Output the [x, y] coordinate of the center of the cell containing the given text.  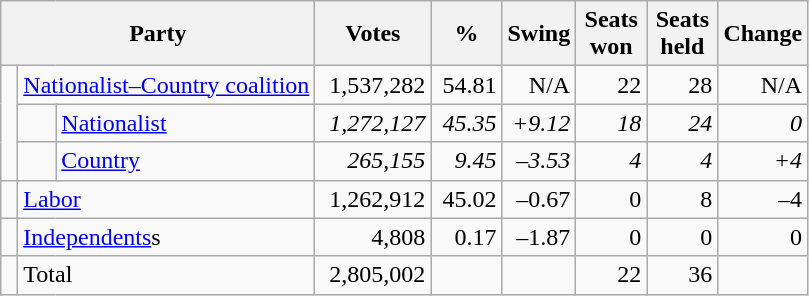
+4 [763, 161]
8 [682, 199]
Labor [166, 199]
36 [682, 275]
% [466, 34]
1,262,912 [373, 199]
Country [186, 161]
–3.53 [539, 161]
Total [166, 275]
9.45 [466, 161]
45.02 [466, 199]
24 [682, 123]
Swing [539, 34]
Party [158, 34]
2,805,002 [373, 275]
Votes [373, 34]
–4 [763, 199]
Seats won [612, 34]
54.81 [466, 85]
45.35 [466, 123]
Seats held [682, 34]
1,537,282 [373, 85]
0.17 [466, 237]
–0.67 [539, 199]
Nationalist [186, 123]
Independentss [166, 237]
1,272,127 [373, 123]
+9.12 [539, 123]
18 [612, 123]
–1.87 [539, 237]
Change [763, 34]
265,155 [373, 161]
28 [682, 85]
4,808 [373, 237]
Nationalist–Country coalition [166, 85]
